Extract the [x, y] coordinate from the center of the cell holding the provided text.  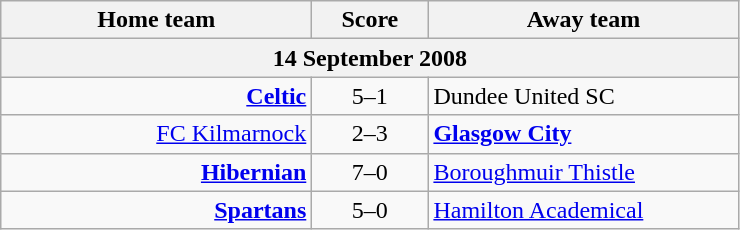
5–0 [370, 210]
Hibernian [156, 172]
Boroughmuir Thistle [584, 172]
Hamilton Academical [584, 210]
Score [370, 20]
Home team [156, 20]
Spartans [156, 210]
Away team [584, 20]
Dundee United SC [584, 96]
2–3 [370, 134]
5–1 [370, 96]
7–0 [370, 172]
Glasgow City [584, 134]
14 September 2008 [370, 58]
FC Kilmarnock [156, 134]
Celtic [156, 96]
